Find where the given text appears and provide that cell's center as (x, y) coordinate. 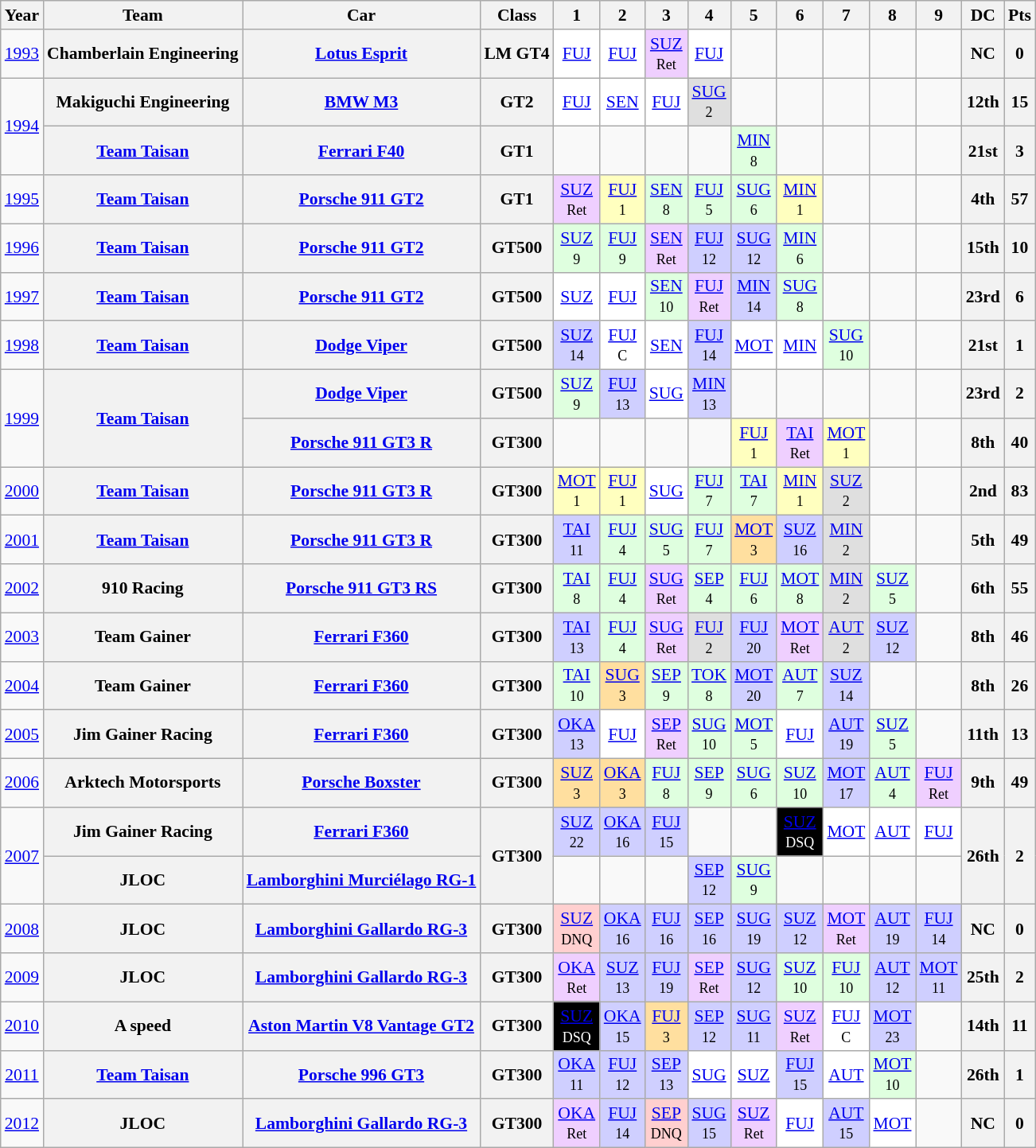
2000 (22, 492)
25th (983, 977)
DC (983, 15)
12th (983, 102)
Porsche 996 GT3 (361, 1074)
FUJ9 (622, 248)
SUZ16 (800, 539)
46 (1020, 636)
OKA11 (577, 1074)
MIN13 (709, 395)
AUT2 (846, 636)
SUG19 (754, 929)
1996 (22, 248)
MIN6 (800, 248)
2nd (983, 492)
SEN10 (667, 296)
FUJ13 (622, 395)
MOT8 (800, 589)
14th (983, 1026)
1994 (22, 126)
MOT17 (846, 783)
SUG2 (709, 102)
TAI11 (577, 539)
Porsche Boxster (361, 783)
Year (22, 15)
OKA15 (622, 1026)
MIN (800, 345)
AUT12 (892, 977)
Lotus Esprit (361, 54)
Chamberlain Engineering (143, 54)
SUZ3 (577, 783)
TAIRet (800, 442)
55 (1020, 589)
SEP16 (709, 929)
2007 (22, 856)
5 (754, 15)
Ferrari F40 (361, 151)
11 (1020, 1026)
AUT15 (846, 1123)
4th (983, 199)
910 Racing (143, 589)
MOT3 (754, 539)
FUJ3 (667, 1026)
9 (939, 15)
83 (1020, 492)
2010 (22, 1026)
FUJ20 (754, 636)
A speed (143, 1026)
6th (983, 589)
13 (1020, 735)
2003 (22, 636)
2006 (22, 783)
8 (892, 15)
SEN8 (667, 199)
MIN8 (754, 151)
MIN14 (754, 296)
15th (983, 248)
SUG15 (709, 1123)
TAI8 (577, 589)
OKA3 (622, 783)
SUZ22 (577, 832)
2001 (22, 539)
AUT4 (892, 783)
SUG3 (622, 686)
SEP13 (667, 1074)
Aston Martin V8 Vantage GT2 (361, 1026)
AUT7 (800, 686)
TAI13 (577, 636)
2002 (22, 589)
FUJ19 (667, 977)
SUZ13 (622, 977)
Makiguchi Engineering (143, 102)
10 (1020, 248)
FUJ16 (667, 929)
1998 (22, 345)
MOT20 (754, 686)
GT2 (516, 102)
26 (1020, 686)
TAI7 (754, 492)
SUZDNQ (577, 929)
FUJ8 (667, 783)
MOT10 (892, 1074)
15 (1020, 102)
MOT11 (939, 977)
Team (143, 15)
1995 (22, 199)
SENRet (667, 248)
2004 (22, 686)
5th (983, 539)
1997 (22, 296)
2012 (22, 1123)
FUJ10 (846, 977)
Car (361, 15)
SUG5 (667, 539)
1993 (22, 54)
OKA13 (577, 735)
4 (709, 15)
57 (1020, 199)
SEPDNQ (667, 1123)
SUG11 (754, 1026)
FUJ5 (709, 199)
Porsche 911 GT3 RS (361, 589)
SEP4 (709, 589)
2005 (22, 735)
TAI10 (577, 686)
BMW M3 (361, 102)
2009 (22, 977)
40 (1020, 442)
LM GT4 (516, 54)
MOT5 (754, 735)
Lamborghini Murciélago RG-1 (361, 880)
FUJ6 (754, 589)
SUG9 (754, 880)
2011 (22, 1074)
2008 (22, 929)
MOT23 (892, 1026)
SUG8 (800, 296)
Arktech Motorsports (143, 783)
Pts (1020, 15)
9th (983, 783)
SUZ2 (846, 492)
FUJ2 (709, 636)
Class (516, 15)
1999 (22, 418)
7 (846, 15)
TOK8 (709, 686)
11th (983, 735)
